From the cell containing the given text, extract its center point as (x, y) coordinate. 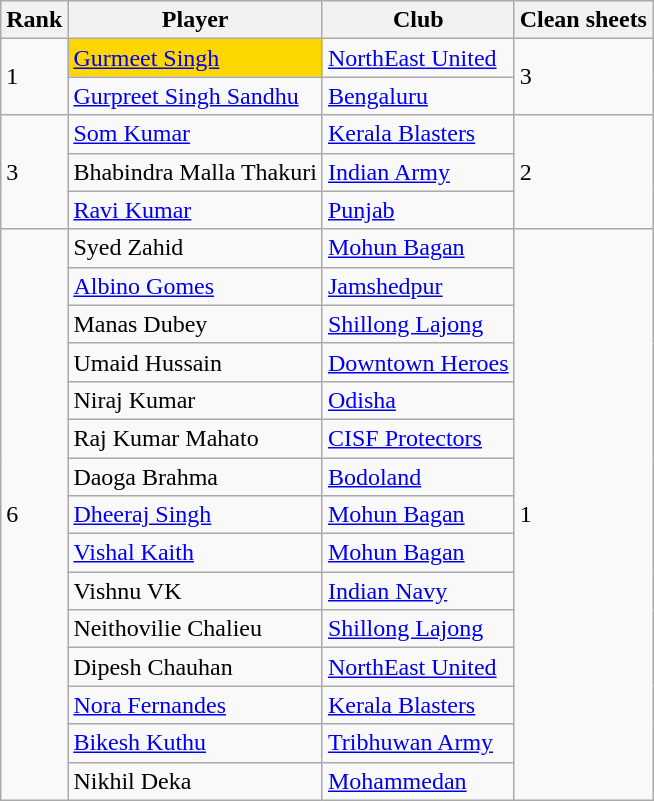
Jamshedpur (418, 286)
Indian Army (418, 172)
Nikhil Deka (196, 781)
Dheeraj Singh (196, 515)
Manas Dubey (196, 324)
Raj Kumar Mahato (196, 438)
Bhabindra Malla Thakuri (196, 172)
Downtown Heroes (418, 362)
Clean sheets (583, 20)
Player (196, 20)
Odisha (418, 400)
Punjab (418, 210)
Syed Zahid (196, 248)
Umaid Hussain (196, 362)
Daoga Brahma (196, 477)
Ravi Kumar (196, 210)
Vishnu VK (196, 591)
Rank (34, 20)
Mohammedan (418, 781)
Bodoland (418, 477)
Bengaluru (418, 96)
Bikesh Kuthu (196, 743)
Gurmeet Singh (196, 58)
Neithovilie Chalieu (196, 629)
Dipesh Chauhan (196, 667)
Vishal Kaith (196, 553)
Som Kumar (196, 134)
Gurpreet Singh Sandhu (196, 96)
Nora Fernandes (196, 705)
CISF Protectors (418, 438)
Club (418, 20)
Indian Navy (418, 591)
2 (583, 172)
Niraj Kumar (196, 400)
6 (34, 514)
Albino Gomes (196, 286)
Tribhuwan Army (418, 743)
